Search for the cell housing the specified text and yield its (x, y) center coordinate. 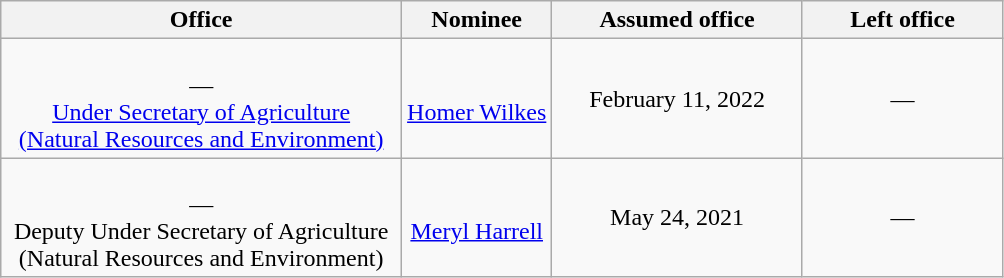
February 11, 2022 (677, 98)
Office (202, 20)
Meryl Harrell (477, 218)
—Deputy Under Secretary of Agriculture(Natural Resources and Environment) (202, 218)
—Under Secretary of Agriculture(Natural Resources and Environment) (202, 98)
Left office (902, 20)
Nominee (477, 20)
Assumed office (677, 20)
May 24, 2021 (677, 218)
Homer Wilkes (477, 98)
